From the cell containing the given text, extract its center point as [X, Y] coordinate. 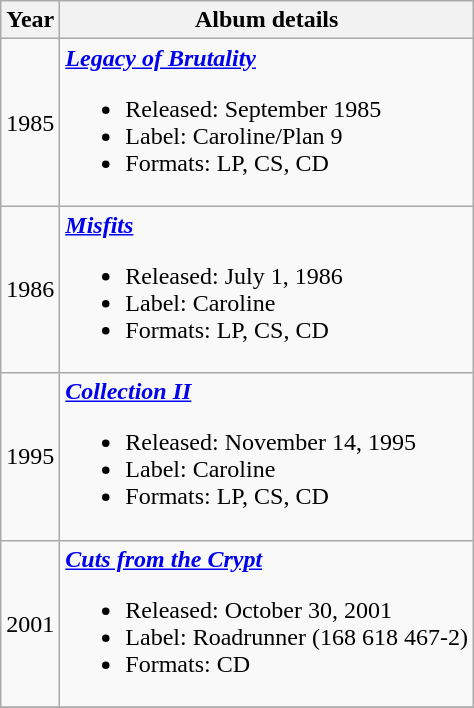
Album details [267, 20]
Year [30, 20]
2001 [30, 624]
1985 [30, 122]
1995 [30, 456]
MisfitsReleased: July 1, 1986Label: CarolineFormats: LP, CS, CD [267, 290]
Legacy of BrutalityReleased: September 1985Label: Caroline/Plan 9Formats: LP, CS, CD [267, 122]
1986 [30, 290]
Cuts from the CryptReleased: October 30, 2001Label: Roadrunner (168 618 467-2)Formats: CD [267, 624]
Collection IIReleased: November 14, 1995Label: CarolineFormats: LP, CS, CD [267, 456]
